For the text-containing cell, return its midpoint in (x, y) coordinate format. 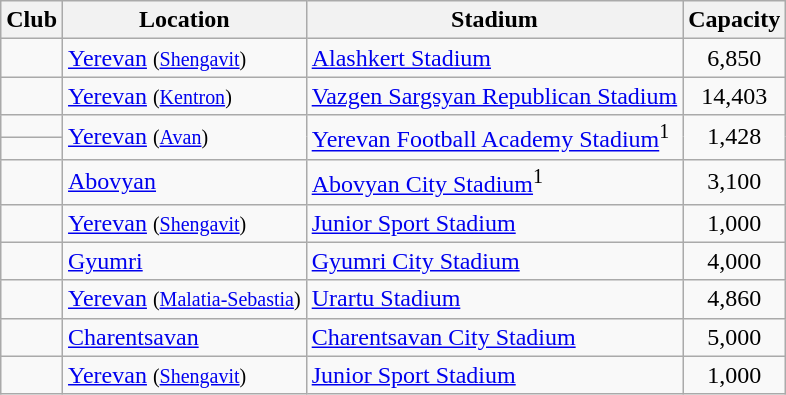
6,850 (734, 58)
Gyumri City Stadium (494, 261)
Abovyan (185, 182)
1,428 (734, 138)
Charentsavan City Stadium (494, 337)
4,860 (734, 299)
3,100 (734, 182)
4,000 (734, 261)
14,403 (734, 96)
Capacity (734, 20)
Yerevan (Malatia-Sebastia) (185, 299)
Yerevan (Kentron) (185, 96)
Club (32, 20)
Gyumri (185, 261)
Charentsavan (185, 337)
Abovyan City Stadium1 (494, 182)
Alashkert Stadium (494, 58)
Urartu Stadium (494, 299)
Vazgen Sargsyan Republican Stadium (494, 96)
Location (185, 20)
Stadium (494, 20)
5,000 (734, 337)
Yerevan Football Academy Stadium1 (494, 138)
Yerevan (Avan) (185, 138)
